Provide the (x, y) coordinate of the cell's center where the given text is located.  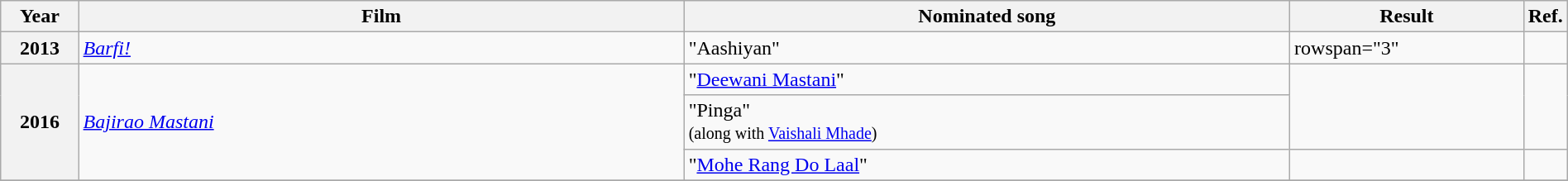
Year (40, 17)
Ref. (1545, 17)
2013 (40, 48)
Result (1408, 17)
"Pinga"(along with Vaishali Mhade) (987, 122)
"Aashiyan" (987, 48)
rowspan="3" (1408, 48)
"Deewani Mastani" (987, 79)
Barfi! (381, 48)
Film (381, 17)
Nominated song (987, 17)
2016 (40, 122)
Bajirao Mastani (381, 122)
"Mohe Rang Do Laal" (987, 164)
